From the cell containing the given text, extract its center point as [X, Y] coordinate. 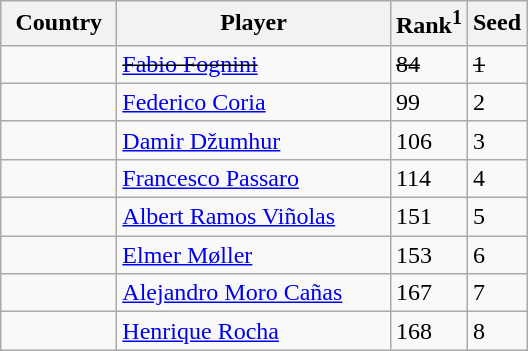
4 [496, 178]
3 [496, 140]
Alejandro Moro Cañas [254, 293]
1 [496, 64]
Albert Ramos Viñolas [254, 217]
168 [428, 331]
Player [254, 24]
167 [428, 293]
7 [496, 293]
Elmer Møller [254, 255]
Federico Coria [254, 102]
99 [428, 102]
Seed [496, 24]
Damir Džumhur [254, 140]
114 [428, 178]
Country [59, 24]
Francesco Passaro [254, 178]
84 [428, 64]
6 [496, 255]
Rank1 [428, 24]
8 [496, 331]
Henrique Rocha [254, 331]
151 [428, 217]
5 [496, 217]
Fabio Fognini [254, 64]
106 [428, 140]
153 [428, 255]
2 [496, 102]
